Search for the cell housing the specified text and yield its (x, y) center coordinate. 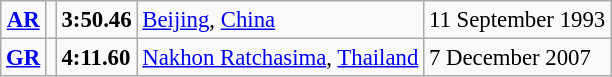
7 December 2007 (518, 58)
AR (24, 20)
Beijing, China (280, 20)
Nakhon Ratchasima, Thailand (280, 58)
4:11.60 (96, 58)
11 September 1993 (518, 20)
3:50.46 (96, 20)
GR (24, 58)
